Provide the (x, y) coordinate of the cell's center where the given text is located.  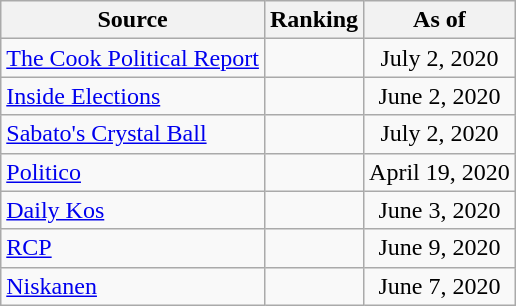
June 7, 2020 (440, 286)
Politico (133, 172)
Ranking (314, 20)
The Cook Political Report (133, 58)
Sabato's Crystal Ball (133, 134)
April 19, 2020 (440, 172)
Source (133, 20)
June 2, 2020 (440, 96)
Niskanen (133, 286)
June 9, 2020 (440, 248)
June 3, 2020 (440, 210)
As of (440, 20)
Inside Elections (133, 96)
Daily Kos (133, 210)
RCP (133, 248)
